Return [x, y] of the center of cell containing provided text 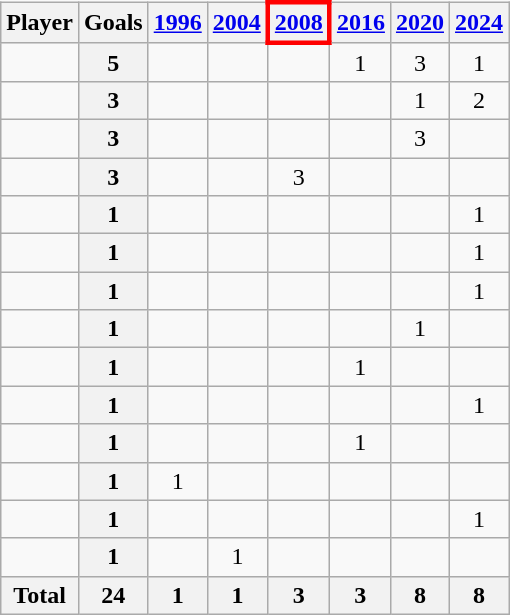
2020 [420, 22]
Goals [113, 22]
2008 [299, 22]
Total [40, 595]
Player [40, 22]
1996 [178, 22]
2004 [238, 22]
2016 [360, 22]
2 [480, 100]
5 [113, 62]
2024 [480, 22]
24 [113, 595]
